From the cell containing the given text, extract its center point as [x, y] coordinate. 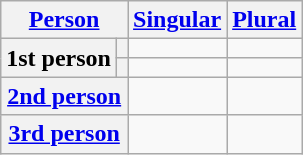
2nd person [64, 96]
1st person [59, 58]
Plural [264, 20]
3rd person [64, 134]
Singular [178, 20]
Person [64, 20]
